Find where the given text appears and provide that cell's center as (x, y) coordinate. 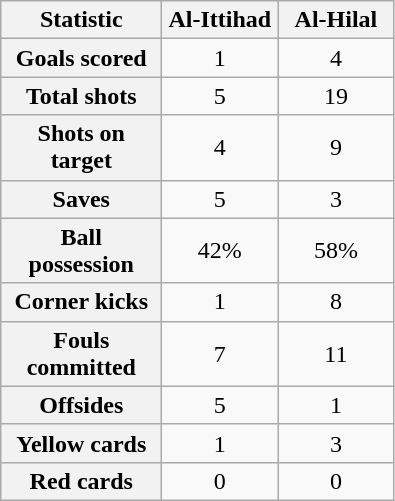
8 (336, 302)
Al-Ittihad (220, 20)
Corner kicks (82, 302)
Yellow cards (82, 443)
Statistic (82, 20)
7 (220, 354)
58% (336, 250)
Ball possession (82, 250)
42% (220, 250)
11 (336, 354)
Goals scored (82, 58)
Offsides (82, 405)
Shots on target (82, 148)
9 (336, 148)
Red cards (82, 481)
Fouls committed (82, 354)
Total shots (82, 96)
19 (336, 96)
Saves (82, 199)
Al-Hilal (336, 20)
